Provide the (x, y) coordinate of the cell's center where the given text is located.  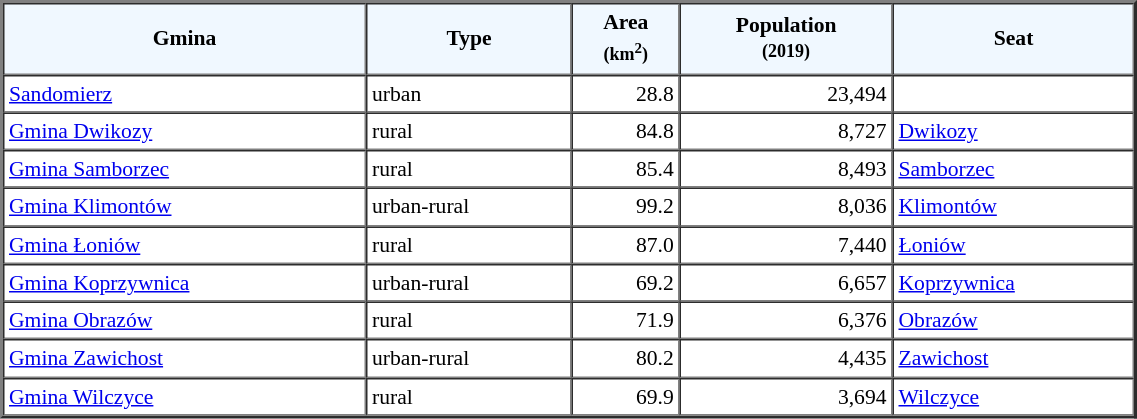
71.9 (626, 321)
Koprzywnica (1013, 283)
69.9 (626, 396)
23,494 (786, 93)
69.2 (626, 283)
8,727 (786, 131)
Seat (1013, 38)
85.4 (626, 169)
Klimontów (1013, 207)
Gmina Łoniów (184, 245)
3,694 (786, 396)
Sandomierz (184, 93)
84.8 (626, 131)
Gmina (184, 38)
Population(2019) (786, 38)
4,435 (786, 359)
Obrazów (1013, 321)
Gmina Samborzec (184, 169)
80.2 (626, 359)
7,440 (786, 245)
87.0 (626, 245)
Area(km2) (626, 38)
Łoniów (1013, 245)
Gmina Zawichost (184, 359)
Gmina Klimontów (184, 207)
8,493 (786, 169)
Zawichost (1013, 359)
99.2 (626, 207)
Dwikozy (1013, 131)
Gmina Koprzywnica (184, 283)
Wilczyce (1013, 396)
6,376 (786, 321)
Gmina Dwikozy (184, 131)
28.8 (626, 93)
Type (469, 38)
8,036 (786, 207)
urban (469, 93)
Gmina Wilczyce (184, 396)
6,657 (786, 283)
Gmina Obrazów (184, 321)
Samborzec (1013, 169)
